Detect which cell encompasses the target text, then output its (x, y) center coordinate. 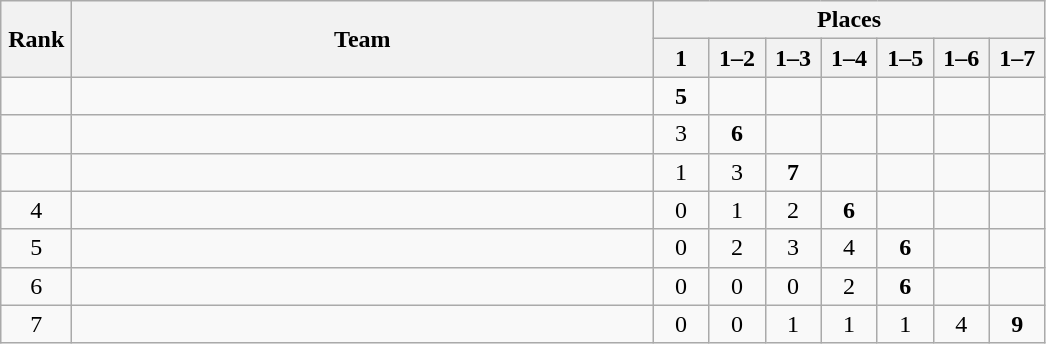
1–7 (1017, 58)
Team (362, 39)
Rank (36, 39)
1–6 (961, 58)
Places (849, 20)
1–5 (905, 58)
9 (1017, 324)
1–4 (849, 58)
1–2 (737, 58)
1–3 (793, 58)
